From the cell containing the given text, extract its center point as (x, y) coordinate. 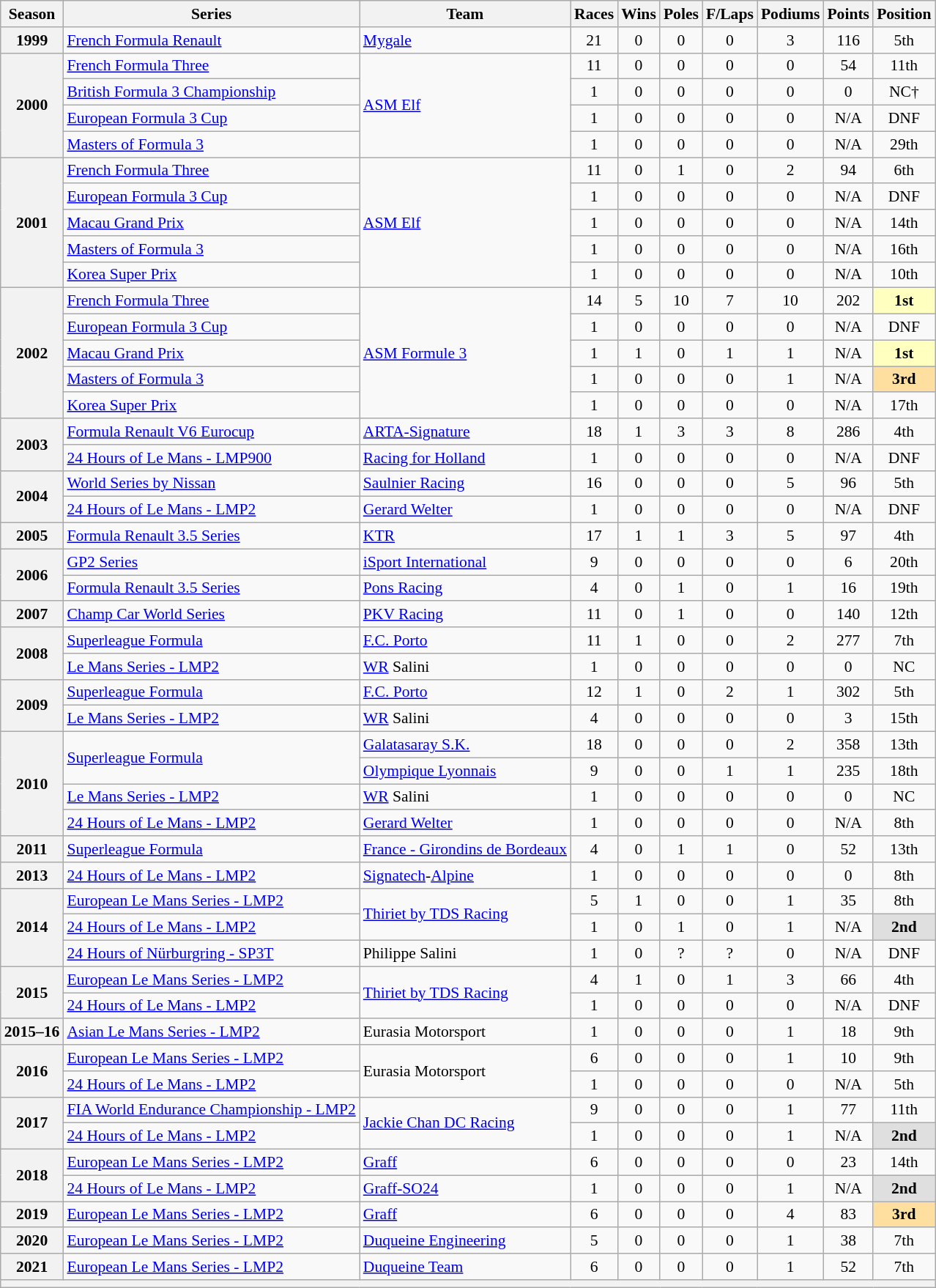
Philippe Salini (465, 954)
2015 (32, 992)
35 (848, 901)
Olympique Lyonnais (465, 771)
Duqueine Engineering (465, 1241)
116 (848, 40)
Team (465, 14)
23 (848, 1163)
140 (848, 615)
77 (848, 1110)
7 (729, 301)
2021 (32, 1267)
235 (848, 771)
Galatasaray S.K. (465, 745)
2018 (32, 1175)
2017 (32, 1122)
17 (594, 536)
15th (904, 719)
2011 (32, 849)
38 (848, 1241)
British Formula 3 Championship (211, 92)
94 (848, 171)
2016 (32, 1071)
12 (594, 692)
10th (904, 275)
2010 (32, 784)
Points (848, 14)
97 (848, 536)
24 Hours of Le Mans - LMP900 (211, 458)
ARTA-Signature (465, 432)
2009 (32, 705)
GP2 Series (211, 562)
17th (904, 406)
16th (904, 249)
2007 (32, 615)
2003 (32, 444)
24 Hours of Nürburgring - SP3T (211, 954)
302 (848, 692)
World Series by Nissan (211, 484)
Graff-SO24 (465, 1188)
Saulnier Racing (465, 484)
277 (848, 640)
Duqueine Team (465, 1267)
96 (848, 484)
French Formula Renault (211, 40)
Signatech-Alpine (465, 876)
Podiums (791, 14)
FIA World Endurance Championship - LMP2 (211, 1110)
2013 (32, 876)
2000 (32, 105)
Series (211, 14)
Racing for Holland (465, 458)
Jackie Chan DC Racing (465, 1122)
Season (32, 14)
ASM Formule 3 (465, 353)
20th (904, 562)
Pons Racing (465, 588)
83 (848, 1215)
2008 (32, 654)
Poles (681, 14)
KTR (465, 536)
Races (594, 14)
2005 (32, 536)
54 (848, 66)
18th (904, 771)
Mygale (465, 40)
Position (904, 14)
Wins (639, 14)
2006 (32, 574)
iSport International (465, 562)
Champ Car World Series (211, 615)
358 (848, 745)
Asian Le Mans Series - LMP2 (211, 1032)
29th (904, 144)
202 (848, 301)
2014 (32, 928)
1999 (32, 40)
12th (904, 615)
19th (904, 588)
2020 (32, 1241)
NC† (904, 92)
286 (848, 432)
21 (594, 40)
2004 (32, 497)
2015–16 (32, 1032)
F/Laps (729, 14)
2001 (32, 223)
66 (848, 980)
PKV Racing (465, 615)
2019 (32, 1215)
France - Girondins de Bordeaux (465, 849)
14 (594, 301)
6th (904, 171)
8 (791, 432)
2002 (32, 353)
Formula Renault V6 Eurocup (211, 432)
